Determine the (x, y) coordinate at the center of the cell enclosing the given text.  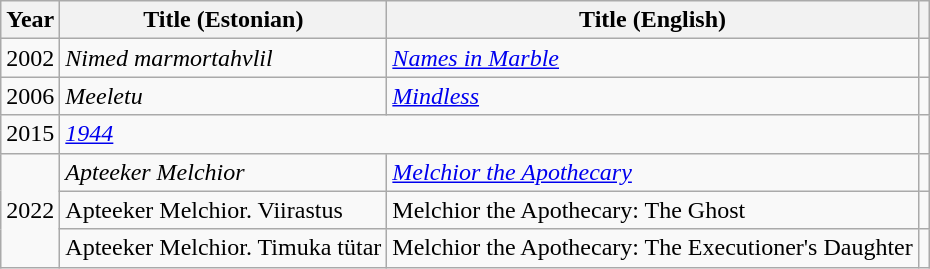
Melchior the Apothecary: The Executioner's Daughter (652, 248)
Title (English) (652, 20)
2006 (30, 96)
Apteeker Melchior (224, 172)
2015 (30, 134)
2002 (30, 58)
Meeletu (224, 96)
Apteeker Melchior. Viirastus (224, 210)
Year (30, 20)
1944 (489, 134)
Melchior the Apothecary (652, 172)
Title (Estonian) (224, 20)
Melchior the Apothecary: The Ghost (652, 210)
Apteeker Melchior. Timuka tütar (224, 248)
Names in Marble (652, 58)
Nimed marmortahvlil (224, 58)
2022 (30, 210)
Mindless (652, 96)
